Output the [X, Y] coordinate of the center of the cell containing the given text.  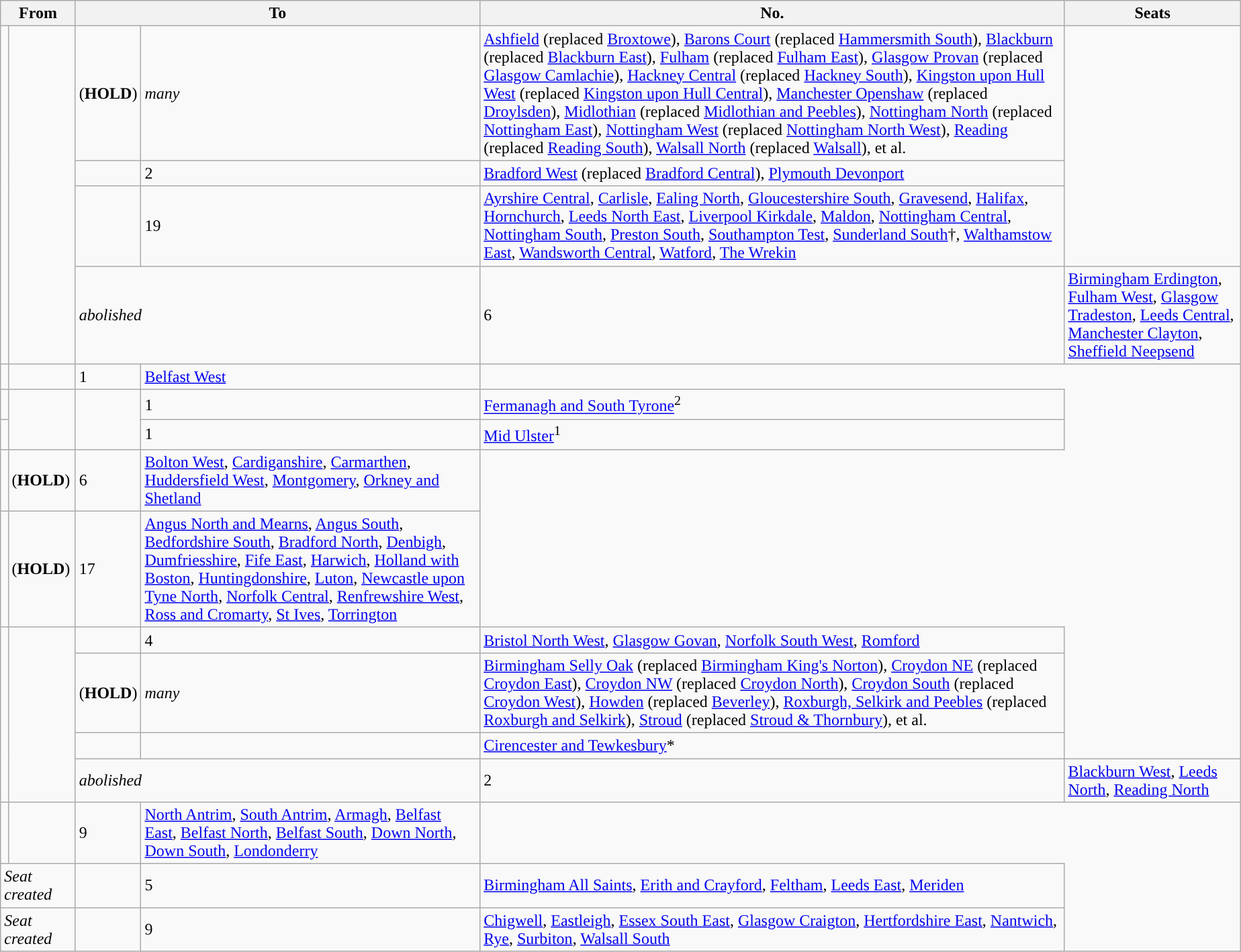
Belfast West [310, 377]
North Antrim, South Antrim, Armagh, Belfast East, Belfast North, Belfast South, Down North, Down South, Londonderry [310, 833]
19 [310, 226]
Mid Ulster1 [772, 435]
Cirencester and Tewkesbury* [772, 745]
Birmingham Erdington, Fulham West, Glasgow Tradeston, Leeds Central, Manchester Clayton, Sheffield Neepsend [1152, 315]
4 [310, 640]
17 [108, 569]
Seats [1152, 13]
From [38, 13]
Bradford West (replaced Bradford Central), Plymouth Devonport [772, 173]
Blackburn West, Leeds North, Reading North [1152, 780]
Birmingham All Saints, Erith and Crayford, Feltham, Leeds East, Meriden [772, 886]
5 [310, 886]
Bolton West, Cardiganshire, Carmarthen, Huddersfield West, Montgomery, Orkney and Shetland [310, 480]
No. [772, 13]
Fermanagh and South Tyrone2 [772, 404]
Chigwell, Eastleigh, Essex South East, Glasgow Craigton, Hertfordshire East, Nantwich, Rye, Surbiton, Walsall South [772, 929]
Bristol North West, Glasgow Govan, Norfolk South West, Romford [772, 640]
To [277, 13]
